For the text-containing cell, return its midpoint in (x, y) coordinate format. 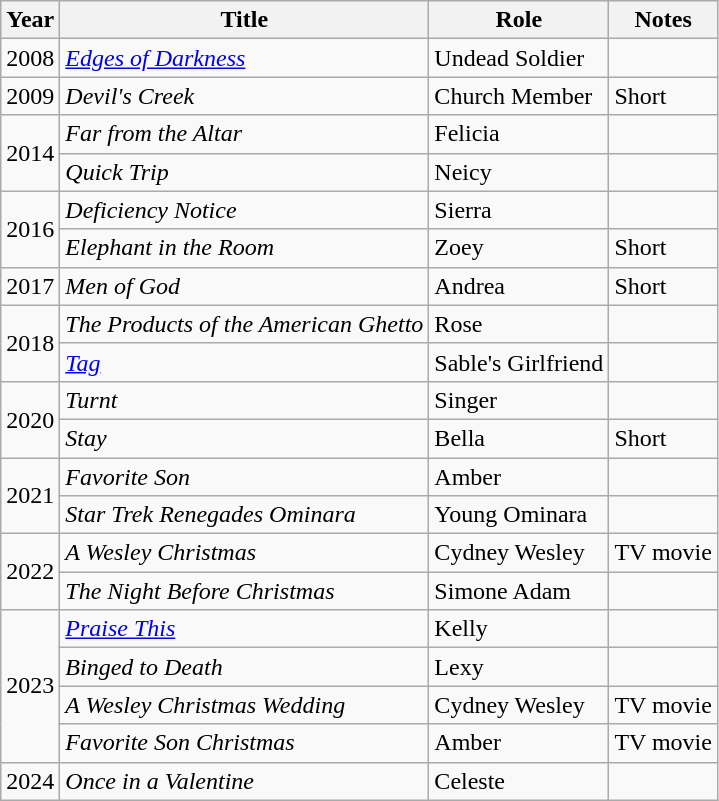
2022 (30, 572)
The Products of the American Ghetto (244, 324)
Binged to Death (244, 667)
2024 (30, 781)
Simone Adam (519, 591)
Star Trek Renegades Ominara (244, 515)
Praise This (244, 629)
Young Ominara (519, 515)
2016 (30, 229)
Lexy (519, 667)
A Wesley Christmas Wedding (244, 705)
2008 (30, 58)
Edges of Darkness (244, 58)
2017 (30, 286)
The Night Before Christmas (244, 591)
Role (519, 20)
Elephant in the Room (244, 248)
Men of God (244, 286)
Church Member (519, 96)
Quick Trip (244, 172)
Felicia (519, 134)
A Wesley Christmas (244, 553)
2018 (30, 343)
Title (244, 20)
Tag (244, 362)
Deficiency Notice (244, 210)
Stay (244, 438)
Neicy (519, 172)
Undead Soldier (519, 58)
Bella (519, 438)
Once in a Valentine (244, 781)
Celeste (519, 781)
Favorite Son Christmas (244, 743)
2021 (30, 496)
Sierra (519, 210)
Rose (519, 324)
Notes (664, 20)
Sable's Girlfriend (519, 362)
Andrea (519, 286)
Singer (519, 400)
2009 (30, 96)
Turnt (244, 400)
Year (30, 20)
Favorite Son (244, 477)
Devil's Creek (244, 96)
Kelly (519, 629)
2020 (30, 419)
2014 (30, 153)
Far from the Altar (244, 134)
Zoey (519, 248)
2023 (30, 686)
